Return (x, y) of the center of cell containing provided text 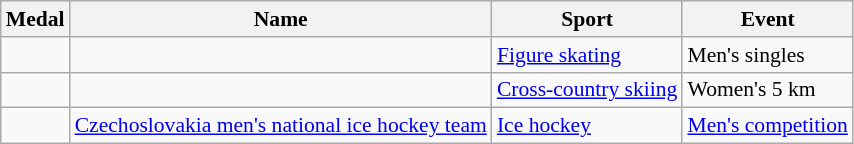
Men's competition (768, 126)
Medal (36, 19)
Men's singles (768, 55)
Sport (588, 19)
Event (768, 19)
Figure skating (588, 55)
Cross-country skiing (588, 90)
Women's 5 km (768, 90)
Name (281, 19)
Ice hockey (588, 126)
Czechoslovakia men's national ice hockey team (281, 126)
